Detect which cell encompasses the target text, then output its [X, Y] center coordinate. 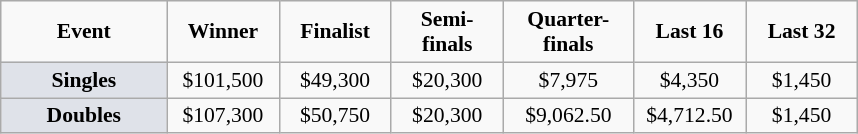
Semi-finals [447, 32]
$50,750 [335, 116]
Quarter-finals [568, 32]
$7,975 [568, 80]
Winner [223, 32]
$101,500 [223, 80]
$4,712.50 [689, 116]
Last 32 [802, 32]
Finalist [335, 32]
Event [84, 32]
$9,062.50 [568, 116]
Last 16 [689, 32]
Doubles [84, 116]
Singles [84, 80]
$107,300 [223, 116]
$49,300 [335, 80]
$4,350 [689, 80]
